Search for the cell housing the specified text and yield its (X, Y) center coordinate. 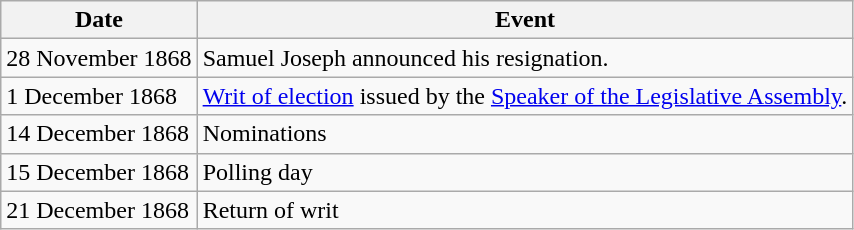
Event (525, 20)
28 November 1868 (99, 58)
Date (99, 20)
Return of writ (525, 210)
15 December 1868 (99, 172)
Polling day (525, 172)
21 December 1868 (99, 210)
Nominations (525, 134)
Samuel Joseph announced his resignation. (525, 58)
1 December 1868 (99, 96)
14 December 1868 (99, 134)
Writ of election issued by the Speaker of the Legislative Assembly. (525, 96)
